Provide the (X, Y) coordinate of the cell's center where the given text is located.  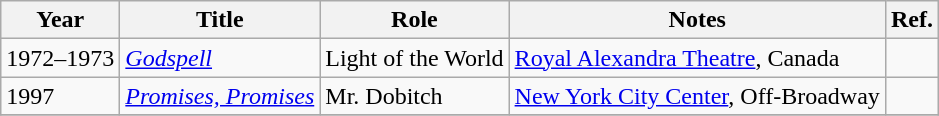
Godspell (220, 58)
Royal Alexandra Theatre, Canada (697, 58)
Mr. Dobitch (414, 96)
Role (414, 20)
Ref. (912, 20)
1972–1973 (60, 58)
New York City Center, Off-Broadway (697, 96)
Notes (697, 20)
Light of the World (414, 58)
Year (60, 20)
Title (220, 20)
1997 (60, 96)
Promises, Promises (220, 96)
